Provide the (x, y) coordinate of the cell's center where the given text is located.  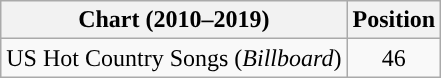
US Hot Country Songs (Billboard) (174, 58)
Chart (2010–2019) (174, 20)
Position (394, 20)
46 (394, 58)
